Locate the cell with the specified text and output its [x, y] center coordinate. 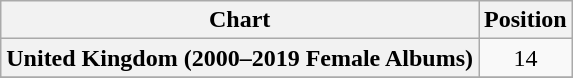
United Kingdom (2000–2019 Female Albums) [240, 58]
Position [525, 20]
Chart [240, 20]
14 [525, 58]
